Identify which cell holds the provided text, then report its [x, y] central coordinate. 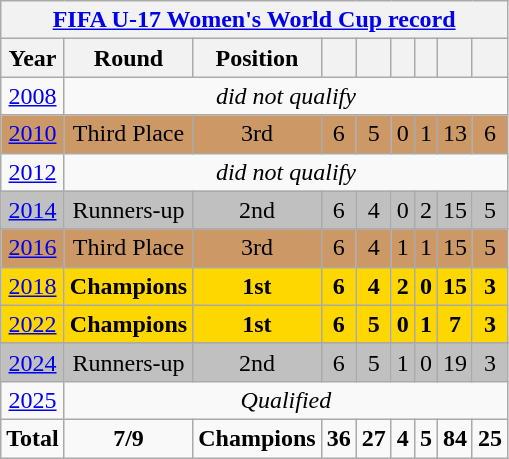
27 [374, 438]
84 [454, 438]
7 [454, 324]
2012 [33, 172]
13 [454, 134]
19 [454, 362]
Position [257, 58]
Total [33, 438]
FIFA U-17 Women's World Cup record [254, 20]
2014 [33, 210]
2024 [33, 362]
2016 [33, 248]
2010 [33, 134]
25 [490, 438]
2022 [33, 324]
36 [338, 438]
2008 [33, 96]
Year [33, 58]
2025 [33, 400]
Round [128, 58]
7/9 [128, 438]
2018 [33, 286]
Qualified [286, 400]
